Return [X, Y] of the center of cell containing provided text 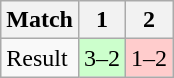
Result [40, 58]
1 [102, 20]
2 [150, 20]
3–2 [102, 58]
Match [40, 20]
1–2 [150, 58]
